Return [X, Y] of the center of cell containing provided text 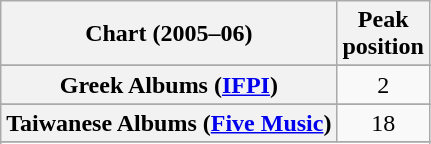
18 [383, 123]
Greek Albums (IFPI) [169, 85]
Chart (2005–06) [169, 34]
Peakposition [383, 34]
2 [383, 85]
Taiwanese Albums (Five Music) [169, 123]
